Provide the (x, y) coordinate of the cell's center where the given text is located.  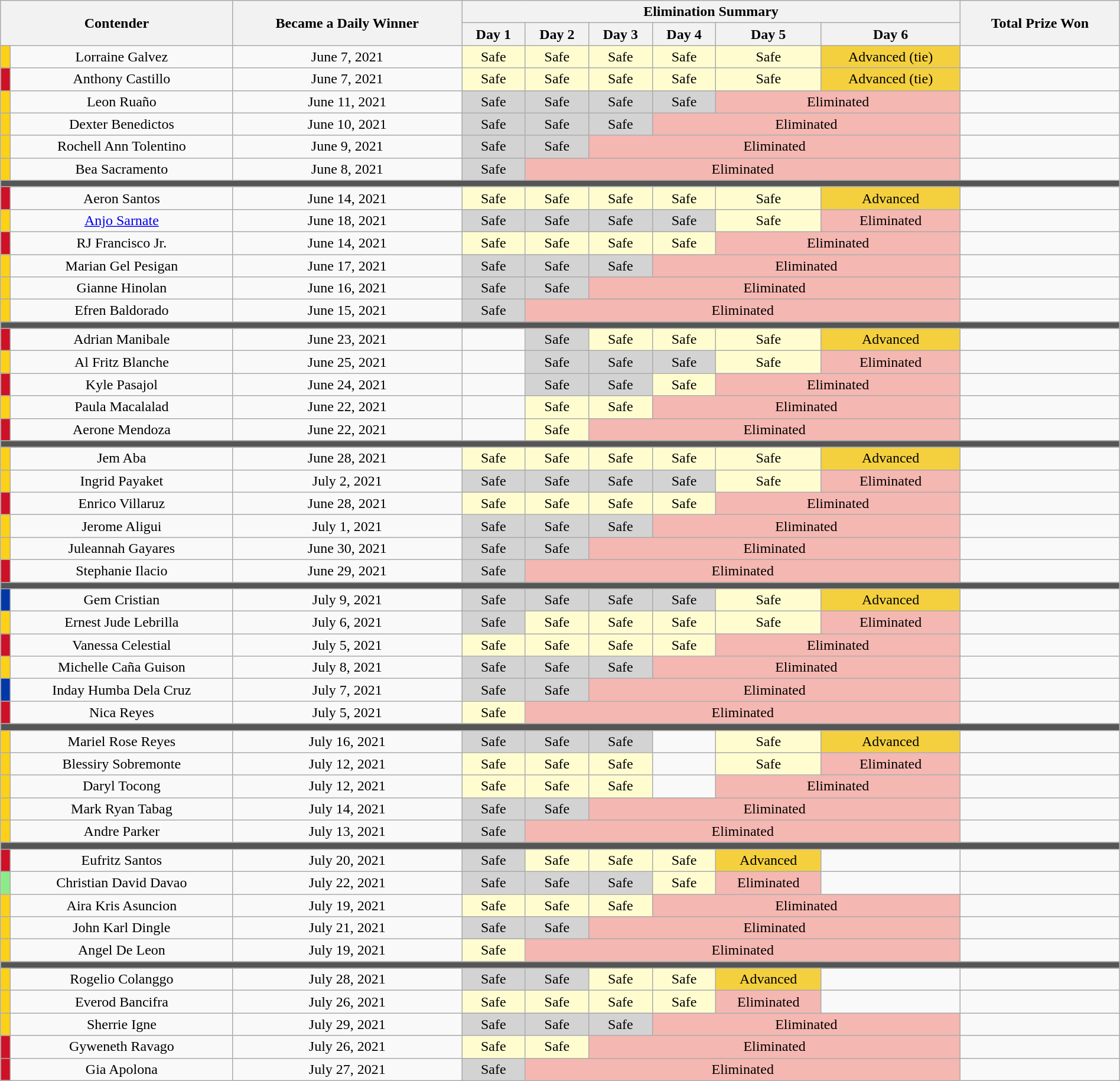
June 8, 2021 (347, 169)
June 16, 2021 (347, 288)
Dexter Benedictos (122, 124)
Paula Macalalad (122, 407)
Day 6 (891, 34)
RJ Francisco Jr. (122, 243)
June 25, 2021 (347, 362)
July 16, 2021 (347, 741)
Day 5 (769, 34)
John Karl Dingle (122, 928)
Rochell Ann Tolentino (122, 146)
June 15, 2021 (347, 311)
July 2, 2021 (347, 481)
Day 1 (494, 34)
Day 3 (621, 34)
Vanessa Celestial (122, 645)
Jerome Aligui (122, 526)
June 24, 2021 (347, 385)
Day 4 (684, 34)
June 9, 2021 (347, 146)
July 9, 2021 (347, 600)
Became a Daily Winner (347, 23)
June 29, 2021 (347, 571)
Aira Kris Asuncion (122, 906)
July 29, 2021 (347, 1024)
Ingrid Payaket (122, 481)
Sherrie Igne (122, 1024)
June 30, 2021 (347, 548)
Marian Gel Pesigan (122, 265)
Stephanie Ilacio (122, 571)
Gianne Hinolan (122, 288)
Nica Reyes (122, 712)
Andre Parker (122, 831)
Kyle Pasajol (122, 385)
Adrian Manibale (122, 340)
Everod Bancifra (122, 1002)
Bea Sacramento (122, 169)
Total Prize Won (1040, 23)
July 21, 2021 (347, 928)
July 20, 2021 (347, 860)
Aeron Santos (122, 198)
Juleannah Gayares (122, 548)
July 13, 2021 (347, 831)
June 17, 2021 (347, 265)
Jem Aba (122, 458)
Gem Cristian (122, 600)
Elimination Summary (711, 12)
Michelle Caña Guison (122, 668)
July 22, 2021 (347, 883)
Contender (117, 23)
Al Fritz Blanche (122, 362)
Anthony Castillo (122, 79)
Angel De Leon (122, 950)
Rogelio Colanggo (122, 979)
July 6, 2021 (347, 623)
July 7, 2021 (347, 690)
Inday Humba Dela Cruz (122, 690)
Enrico Villaruz (122, 503)
Leon Ruaño (122, 102)
July 28, 2021 (347, 979)
June 18, 2021 (347, 220)
Gia Apolona (122, 1069)
Mark Ryan Tabag (122, 809)
Eufritz Santos (122, 860)
Blessiry Sobremonte (122, 764)
July 8, 2021 (347, 668)
Efren Baldorado (122, 311)
Ernest Jude Lebrilla (122, 623)
Christian David Davao (122, 883)
June 11, 2021 (347, 102)
June 23, 2021 (347, 340)
Mariel Rose Reyes (122, 741)
Gyweneth Ravago (122, 1047)
Lorraine Galvez (122, 57)
Daryl Tocong (122, 786)
Anjo Sarnate (122, 220)
June 10, 2021 (347, 124)
Day 2 (557, 34)
July 27, 2021 (347, 1069)
Aerone Mendoza (122, 429)
July 1, 2021 (347, 526)
July 14, 2021 (347, 809)
